Extract the (x, y) coordinate from the center of the cell holding the provided text.  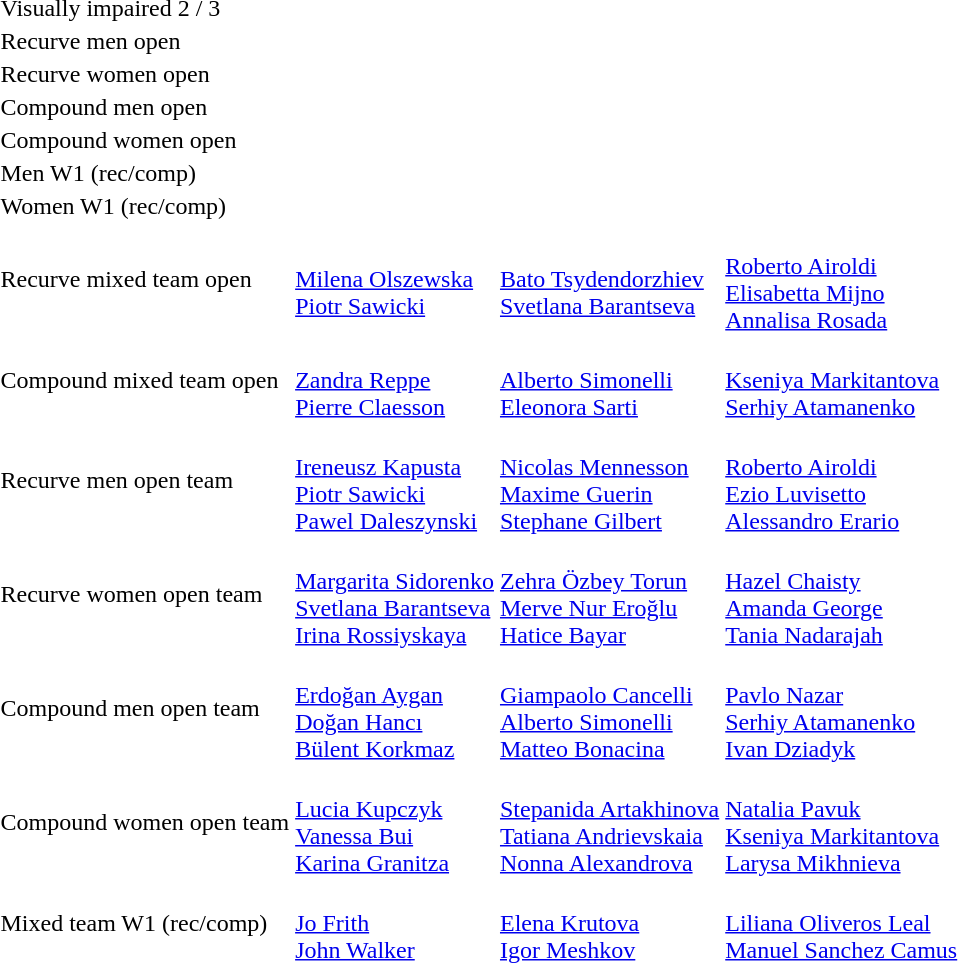
Zandra ReppePierre Claesson (395, 380)
Zehra Özbey TorunMerve Nur EroğluHatice Bayar (609, 594)
Milena OlszewskaPiotr Sawicki (395, 280)
Alberto SimonelliEleonora Sarti (609, 380)
Giampaolo CancelliAlberto SimonelliMatteo Bonacina (609, 708)
Stepanida ArtakhinovaTatiana AndrievskaiaNonna Alexandrova (609, 822)
Margarita SidorenkoSvetlana BarantsevaIrina Rossiyskaya (395, 594)
Bato TsydendorzhievSvetlana Barantseva (609, 280)
Nicolas MennessonMaxime GuerinStephane Gilbert (609, 480)
Erdoğan AyganDoğan HancıBülent Korkmaz (395, 708)
Lucia KupczykVanessa BuiKarina Granitza (395, 822)
Ireneusz KapustaPiotr SawickiPawel Daleszynski (395, 480)
